Return the (X, Y) coordinate for the center point of the cell that contains the specified text.  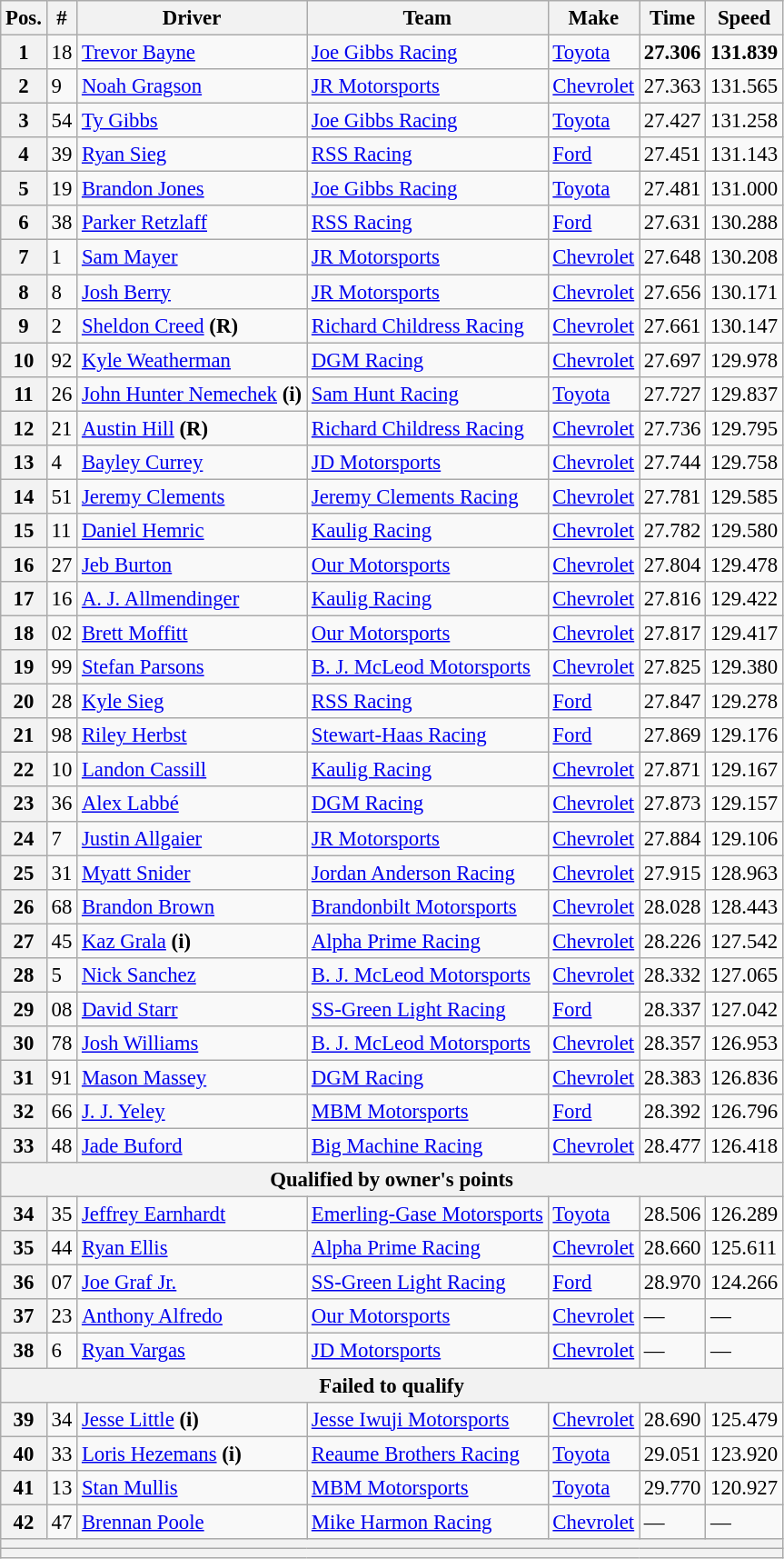
124.266 (745, 1283)
12 (24, 428)
125.479 (745, 1419)
129.176 (745, 735)
129.380 (745, 667)
27.816 (672, 599)
27.847 (672, 702)
129.157 (745, 804)
54 (62, 121)
28.226 (672, 941)
28.506 (672, 1214)
129.978 (745, 360)
Brandonbilt Motorsports (428, 906)
22 (24, 770)
27.871 (672, 770)
Alex Labbé (193, 804)
Brandon Brown (193, 906)
Ryan Sieg (193, 155)
Kaz Grala (i) (193, 941)
51 (62, 496)
129.422 (745, 599)
28.383 (672, 1077)
Noah Gragson (193, 86)
24 (24, 838)
Josh Williams (193, 1044)
127.065 (745, 975)
Kyle Sieg (193, 702)
Reaume Brothers Racing (428, 1454)
Ryan Vargas (193, 1351)
John Hunter Nemechek (i) (193, 394)
Sheldon Creed (R) (193, 325)
Joe Graf Jr. (193, 1283)
98 (62, 735)
129.837 (745, 394)
Ty Gibbs (193, 121)
28.028 (672, 906)
Trevor Bayne (193, 53)
14 (24, 496)
27.804 (672, 565)
48 (62, 1146)
Jordan Anderson Racing (428, 873)
126.836 (745, 1077)
92 (62, 360)
A. J. Allmendinger (193, 599)
126.418 (745, 1146)
30 (24, 1044)
27.661 (672, 325)
123.920 (745, 1454)
27.869 (672, 735)
126.796 (745, 1112)
Anthony Alfredo (193, 1317)
Loris Hezemans (i) (193, 1454)
129.795 (745, 428)
99 (62, 667)
129.106 (745, 838)
15 (24, 531)
128.963 (745, 873)
126.289 (745, 1214)
29.051 (672, 1454)
27.481 (672, 189)
27.656 (672, 292)
131.565 (745, 86)
Team (428, 18)
Bayley Currey (193, 463)
Driver (193, 18)
Stewart-Haas Racing (428, 735)
Mason Massey (193, 1077)
Stan Mullis (193, 1487)
128.443 (745, 906)
129.585 (745, 496)
Riley Herbst (193, 735)
Big Machine Racing (428, 1146)
28.477 (672, 1146)
28.970 (672, 1283)
27.781 (672, 496)
J. J. Yeley (193, 1112)
Brennan Poole (193, 1522)
Time (672, 18)
David Starr (193, 1009)
28.392 (672, 1112)
41 (24, 1487)
129.758 (745, 463)
131.000 (745, 189)
127.042 (745, 1009)
Kyle Weatherman (193, 360)
Make (593, 18)
131.258 (745, 121)
130.171 (745, 292)
37 (24, 1317)
130.147 (745, 325)
08 (62, 1009)
130.208 (745, 257)
Jeffrey Earnhardt (193, 1214)
Justin Allgaier (193, 838)
Mike Harmon Racing (428, 1522)
47 (62, 1522)
131.143 (745, 155)
Ryan Ellis (193, 1248)
125.611 (745, 1248)
32 (24, 1112)
Daniel Hemric (193, 531)
131.839 (745, 53)
Jeb Burton (193, 565)
68 (62, 906)
27.363 (672, 86)
27.648 (672, 257)
27.915 (672, 873)
25 (24, 873)
Josh Berry (193, 292)
Failed to qualify (392, 1385)
27.884 (672, 838)
28.357 (672, 1044)
Parker Retzlaff (193, 223)
Brett Moffitt (193, 634)
27.873 (672, 804)
Sam Hunt Racing (428, 394)
Landon Cassill (193, 770)
27.727 (672, 394)
Pos. (24, 18)
28.337 (672, 1009)
07 (62, 1283)
44 (62, 1248)
27.736 (672, 428)
120.927 (745, 1487)
29.770 (672, 1487)
45 (62, 941)
Qualified by owner's points (392, 1180)
28.660 (672, 1248)
Stefan Parsons (193, 667)
Jeremy Clements (193, 496)
Sam Mayer (193, 257)
Jesse Iwuji Motorsports (428, 1419)
40 (24, 1454)
27.427 (672, 121)
3 (24, 121)
02 (62, 634)
27.782 (672, 531)
42 (24, 1522)
27.631 (672, 223)
129.580 (745, 531)
28.332 (672, 975)
Jeremy Clements Racing (428, 496)
129.167 (745, 770)
28.690 (672, 1419)
27.451 (672, 155)
27.744 (672, 463)
78 (62, 1044)
20 (24, 702)
130.288 (745, 223)
29 (24, 1009)
126.953 (745, 1044)
127.542 (745, 941)
Myatt Snider (193, 873)
129.478 (745, 565)
Austin Hill (R) (193, 428)
Nick Sanchez (193, 975)
Emerling-Gase Motorsports (428, 1214)
129.278 (745, 702)
27.697 (672, 360)
Brandon Jones (193, 189)
Jesse Little (i) (193, 1419)
66 (62, 1112)
# (62, 18)
Speed (745, 18)
27.825 (672, 667)
129.417 (745, 634)
17 (24, 599)
27.306 (672, 53)
27.817 (672, 634)
91 (62, 1077)
Jade Buford (193, 1146)
